Output the [x, y] coordinate of the center of the cell containing the given text.  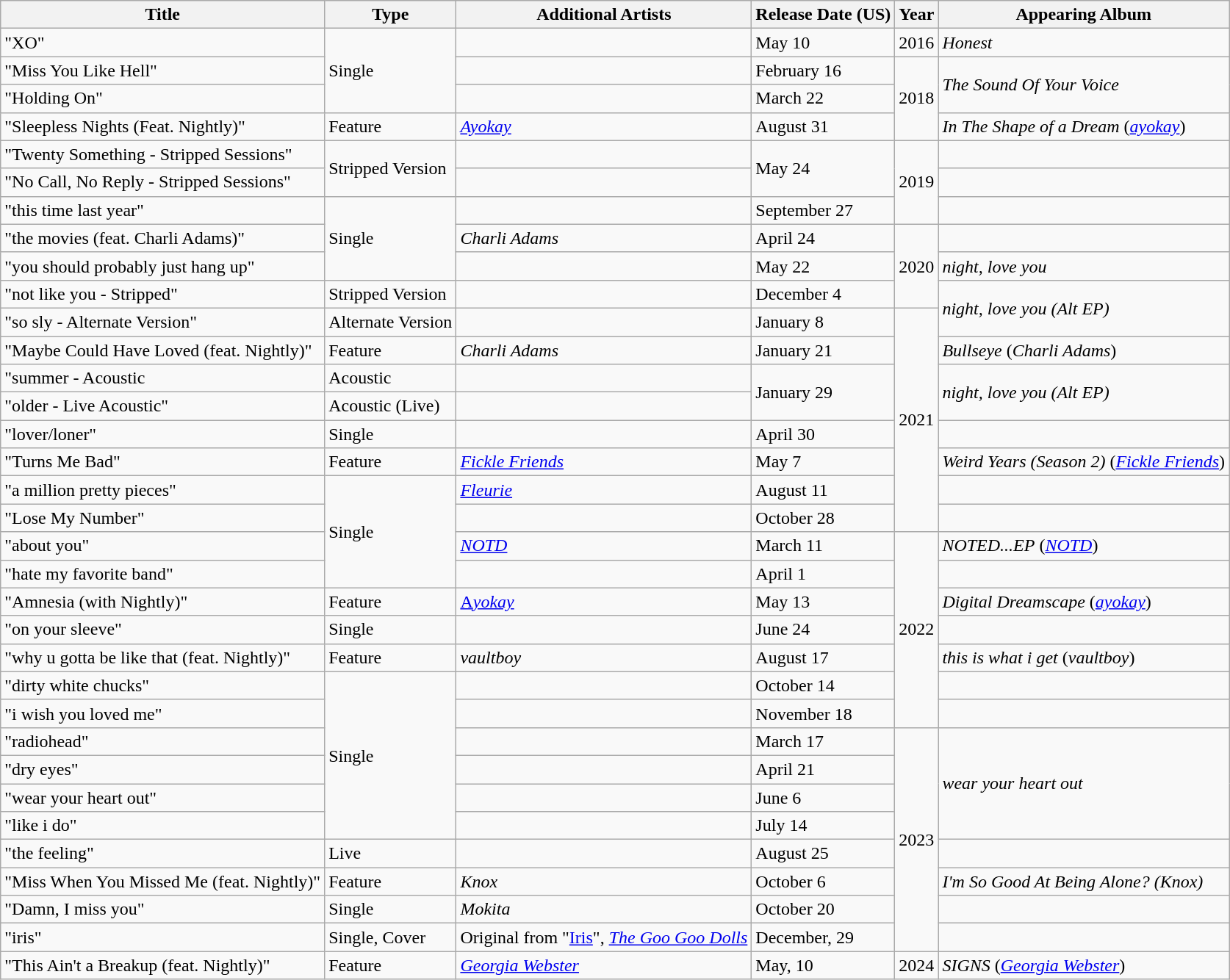
April 21 [823, 769]
"wear your heart out" [163, 797]
May 22 [823, 266]
Year [917, 15]
Live [391, 854]
NOTD [604, 546]
Acoustic (Live) [391, 406]
May 10 [823, 43]
March 11 [823, 546]
Appearing Album [1084, 15]
"iris" [163, 937]
August 25 [823, 854]
NOTED...EP (NOTD) [1084, 546]
November 18 [823, 713]
2018 [917, 98]
"Miss You Like Hell" [163, 71]
December, 29 [823, 937]
"not like you - Stripped" [163, 294]
wear your heart out [1084, 783]
January 8 [823, 322]
"Turns Me Bad" [163, 462]
March 22 [823, 98]
Additional Artists [604, 15]
October 28 [823, 518]
"XO" [163, 43]
May 13 [823, 602]
"radiohead" [163, 741]
October 6 [823, 882]
"lover/loner" [163, 434]
In The Shape of a Dream (ayokay) [1084, 126]
April 1 [823, 574]
"summer - Acoustic [163, 378]
August 11 [823, 490]
"the movies (feat. Charli Adams)" [163, 238]
2021 [917, 419]
Bullseye (Charli Adams) [1084, 350]
May, 10 [823, 965]
Knox [604, 882]
April 30 [823, 434]
September 27 [823, 210]
Single, Cover [391, 937]
Original from "Iris", The Goo Goo Dolls [604, 937]
2019 [917, 182]
2024 [917, 965]
"hate my favorite band" [163, 574]
July 14 [823, 826]
"this time last year" [163, 210]
January 21 [823, 350]
"No Call, No Reply - Stripped Sessions" [163, 182]
May 24 [823, 168]
October 20 [823, 909]
The Sound Of Your Voice [1084, 84]
I'm So Good At Being Alone? (Knox) [1084, 882]
"you should probably just hang up" [163, 266]
this is what i get (vaultboy) [1084, 657]
"Sleepless Nights (Feat. Nightly)" [163, 126]
"the feeling" [163, 854]
"dirty white chucks" [163, 685]
Release Date (US) [823, 15]
"about you" [163, 546]
night, love you [1084, 266]
August 17 [823, 657]
February 16 [823, 71]
April 24 [823, 238]
May 7 [823, 462]
Title [163, 15]
"Holding On" [163, 98]
Alternate Version [391, 322]
Fleurie [604, 490]
January 29 [823, 392]
Digital Dreamscape (ayokay) [1084, 602]
Georgia Webster [604, 965]
"Amnesia (with Nightly)" [163, 602]
"Miss When You Missed Me (feat. Nightly)" [163, 882]
"Maybe Could Have Loved (feat. Nightly)" [163, 350]
Fickle Friends [604, 462]
December 4 [823, 294]
Weird Years (Season 2) (Fickle Friends) [1084, 462]
Acoustic [391, 378]
June 24 [823, 630]
Type [391, 15]
"so sly - Alternate Version" [163, 322]
"Damn, I miss you" [163, 909]
"older - Live Acoustic" [163, 406]
March 17 [823, 741]
"Twenty Something - Stripped Sessions" [163, 154]
"i wish you loved me" [163, 713]
"a million pretty pieces" [163, 490]
vaultboy [604, 657]
2020 [917, 266]
"This Ain't a Breakup (feat. Nightly)" [163, 965]
"why u gotta be like that (feat. Nightly)" [163, 657]
"like i do" [163, 826]
October 14 [823, 685]
June 6 [823, 797]
Mokita [604, 909]
Honest [1084, 43]
"on your sleeve" [163, 630]
"Lose My Number" [163, 518]
2016 [917, 43]
"dry eyes" [163, 769]
2023 [917, 839]
2022 [917, 630]
August 31 [823, 126]
SIGNS (Georgia Webster) [1084, 965]
